Scan for the cell matching the given text and deliver its [x, y] coordinate at center. 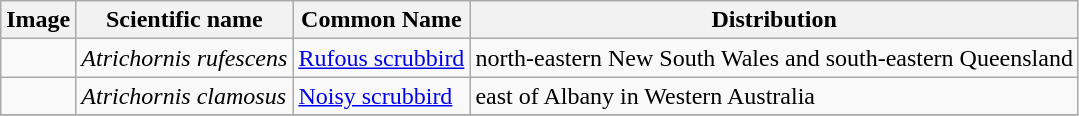
Atrichornis rufescens [184, 58]
Common Name [382, 20]
Noisy scrubbird [382, 96]
Rufous scrubbird [382, 58]
Distribution [774, 20]
Image [38, 20]
Scientific name [184, 20]
north-eastern New South Wales and south-eastern Queensland [774, 58]
Atrichornis clamosus [184, 96]
east of Albany in Western Australia [774, 96]
